For the text-containing cell, return its midpoint in [x, y] coordinate format. 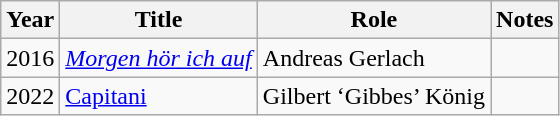
Morgen hör ich auf [158, 58]
Year [30, 20]
Capitani [158, 96]
2022 [30, 96]
Andreas Gerlach [374, 58]
2016 [30, 58]
Notes [525, 20]
Title [158, 20]
Gilbert ‘Gibbes’ König [374, 96]
Role [374, 20]
